Determine the [x, y] coordinate at the center of the cell enclosing the given text.  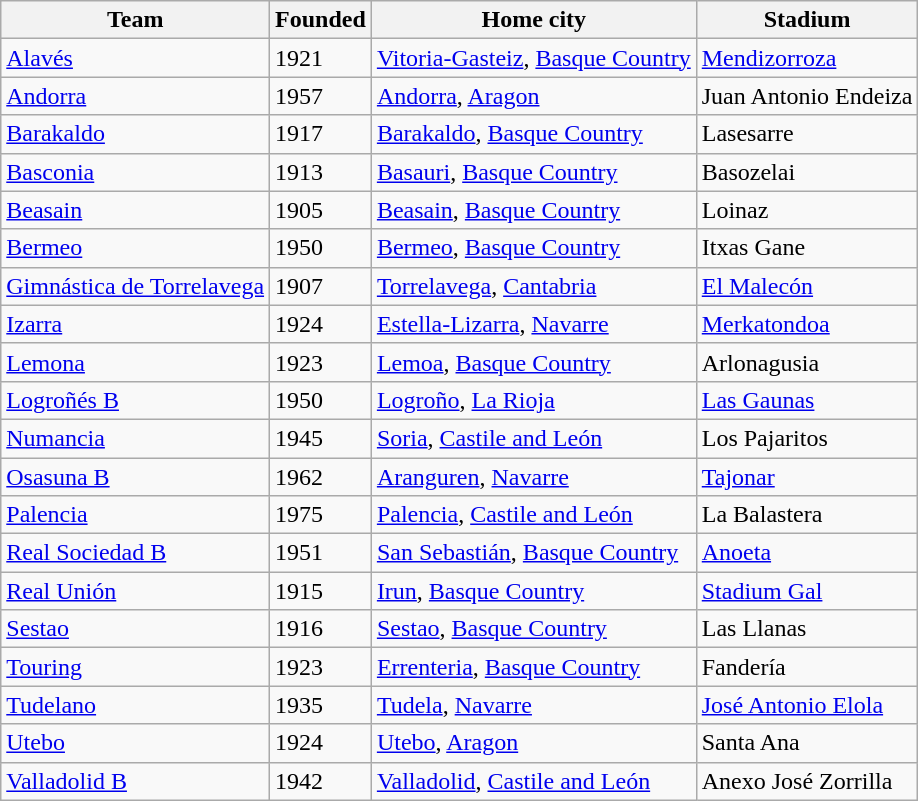
Stadium [807, 20]
Tudelano [136, 705]
Valladolid B [136, 781]
Real Unión [136, 591]
Loinaz [807, 210]
Home city [534, 20]
Utebo [136, 743]
Sestao, Basque Country [534, 629]
Errenteria, Basque Country [534, 667]
1962 [321, 477]
Juan Antonio Endeiza [807, 96]
Stadium Gal [807, 591]
Las Llanas [807, 629]
Valladolid, Castile and León [534, 781]
Basozelai [807, 172]
Anoeta [807, 553]
Numancia [136, 438]
Izarra [136, 324]
1905 [321, 210]
La Balastera [807, 515]
1907 [321, 286]
Tudela, Navarre [534, 705]
Bermeo [136, 248]
Founded [321, 20]
1935 [321, 705]
Bermeo, Basque Country [534, 248]
San Sebastián, Basque Country [534, 553]
Andorra [136, 96]
Vitoria-Gasteiz, Basque Country [534, 58]
Lemona [136, 362]
Soria, Castile and León [534, 438]
1913 [321, 172]
Basauri, Basque Country [534, 172]
1915 [321, 591]
1917 [321, 134]
Los Pajaritos [807, 438]
Logroño, La Rioja [534, 400]
Real Sociedad B [136, 553]
1916 [321, 629]
Barakaldo, Basque Country [534, 134]
Touring [136, 667]
Palencia [136, 515]
Team [136, 20]
1945 [321, 438]
Santa Ana [807, 743]
Irun, Basque Country [534, 591]
Estella-Lizarra, Navarre [534, 324]
Gimnástica de Torrelavega [136, 286]
Beasain, Basque Country [534, 210]
Utebo, Aragon [534, 743]
1951 [321, 553]
Aranguren, Navarre [534, 477]
El Malecón [807, 286]
Merkatondoa [807, 324]
Beasain [136, 210]
José Antonio Elola [807, 705]
Lemoa, Basque Country [534, 362]
Palencia, Castile and León [534, 515]
1975 [321, 515]
Tajonar [807, 477]
Sestao [136, 629]
Osasuna B [136, 477]
Las Gaunas [807, 400]
Torrelavega, Cantabria [534, 286]
Lasesarre [807, 134]
1921 [321, 58]
Logroñés B [136, 400]
1942 [321, 781]
Alavés [136, 58]
Itxas Gane [807, 248]
Arlonagusia [807, 362]
1957 [321, 96]
Barakaldo [136, 134]
Basconia [136, 172]
Fandería [807, 667]
Mendizorroza [807, 58]
Andorra, Aragon [534, 96]
Anexo José Zorrilla [807, 781]
